Return (x, y) of the center of cell containing provided text 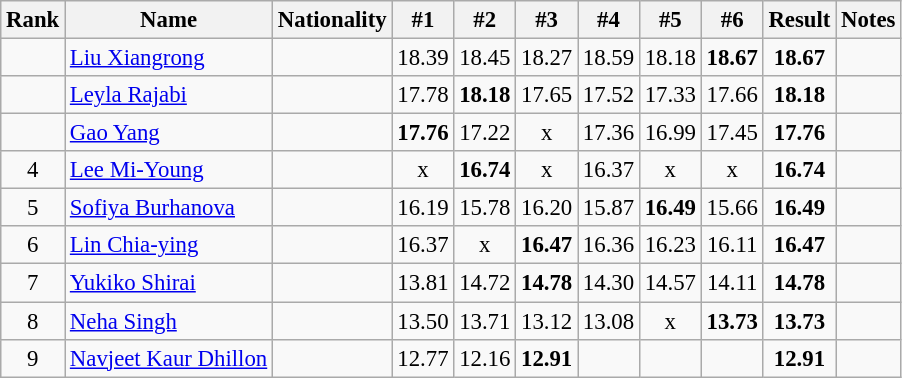
14.30 (609, 283)
17.45 (732, 133)
17.36 (609, 133)
6 (33, 245)
Result (800, 20)
#3 (547, 20)
Sofiya Burhanova (169, 208)
16.11 (732, 245)
Liu Xiangrong (169, 58)
18.39 (423, 58)
16.19 (423, 208)
14.57 (670, 283)
4 (33, 170)
9 (33, 358)
18.45 (485, 58)
17.22 (485, 133)
5 (33, 208)
Name (169, 20)
Gao Yang (169, 133)
15.78 (485, 208)
#1 (423, 20)
Leyla Rajabi (169, 95)
16.36 (609, 245)
#2 (485, 20)
Neha Singh (169, 321)
12.77 (423, 358)
7 (33, 283)
#4 (609, 20)
16.20 (547, 208)
Nationality (332, 20)
#6 (732, 20)
16.23 (670, 245)
8 (33, 321)
17.66 (732, 95)
17.33 (670, 95)
14.72 (485, 283)
14.11 (732, 283)
16.99 (670, 133)
13.12 (547, 321)
#5 (670, 20)
17.52 (609, 95)
13.08 (609, 321)
15.87 (609, 208)
Lee Mi-Young (169, 170)
Yukiko Shirai (169, 283)
13.50 (423, 321)
13.81 (423, 283)
Lin Chia-ying (169, 245)
13.71 (485, 321)
Rank (33, 20)
15.66 (732, 208)
18.27 (547, 58)
18.59 (609, 58)
12.16 (485, 358)
Navjeet Kaur Dhillon (169, 358)
Notes (868, 20)
17.65 (547, 95)
17.78 (423, 95)
